For the text-containing cell, return its midpoint in [x, y] coordinate format. 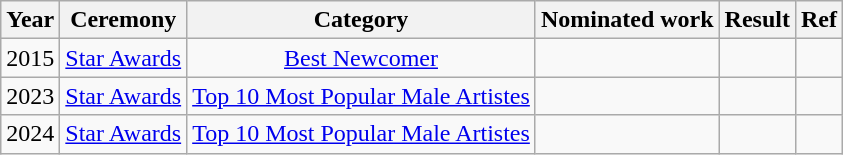
Best Newcomer [362, 58]
Year [30, 20]
Category [362, 20]
2015 [30, 58]
2023 [30, 96]
Ref [818, 20]
Result [757, 20]
2024 [30, 134]
Ceremony [124, 20]
Nominated work [627, 20]
